Detect which cell encompasses the target text, then output its [X, Y] center coordinate. 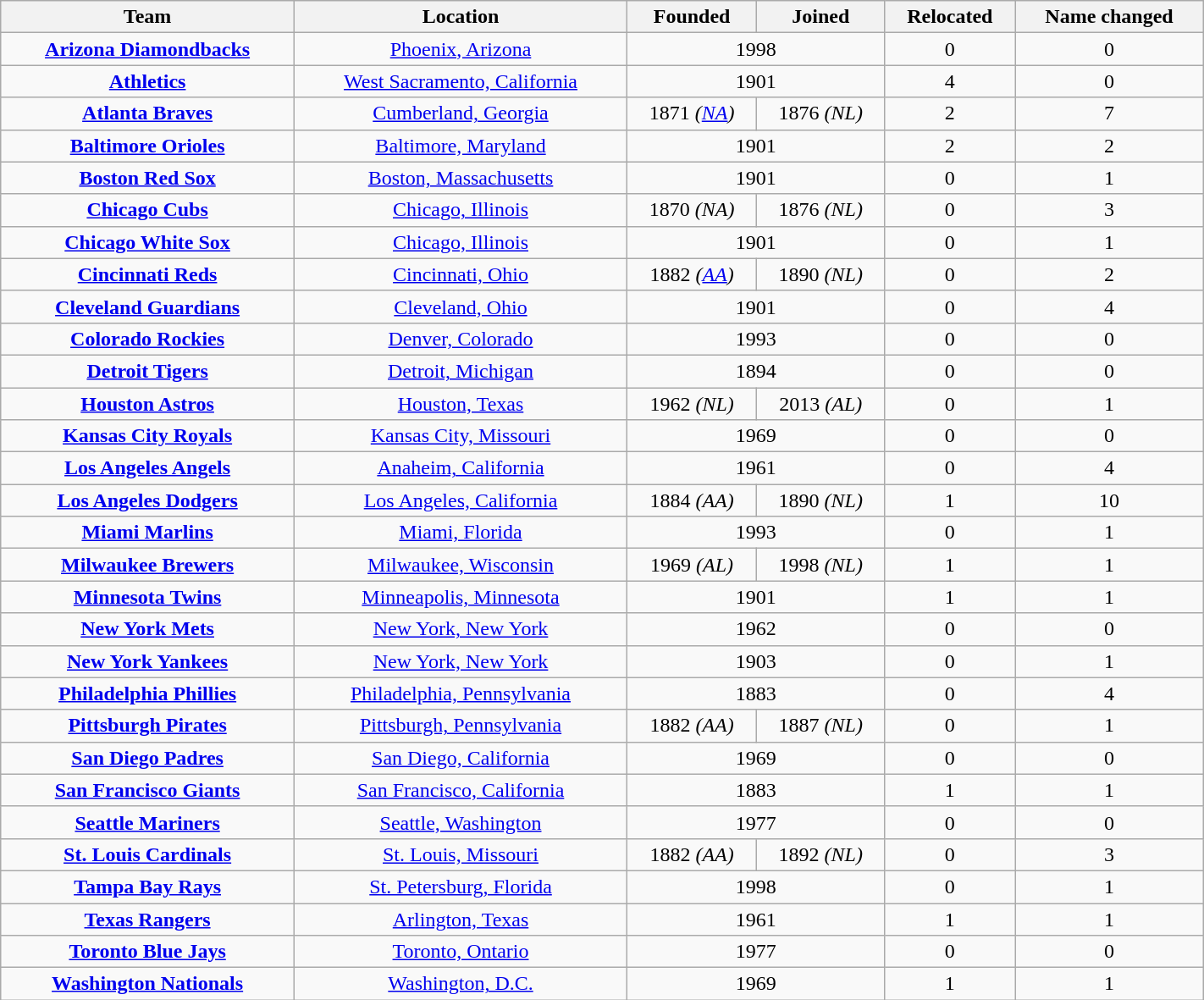
San Francisco Giants [147, 790]
San Diego, California [461, 758]
Detroit Tigers [147, 371]
Joined [821, 17]
San Francisco, California [461, 790]
Washington Nationals [147, 984]
1962 [756, 629]
Seattle Mariners [147, 822]
Cumberland, Georgia [461, 113]
Boston, Massachusetts [461, 178]
1969 (AL) [693, 565]
Arlington, Texas [461, 919]
New York Yankees [147, 661]
Cleveland Guardians [147, 307]
Miami, Florida [461, 533]
Houston Astros [147, 404]
St. Louis, Missouri [461, 854]
Pittsburgh, Pennsylvania [461, 726]
10 [1109, 500]
Phoenix, Arizona [461, 49]
Baltimore, Maryland [461, 146]
1884 (AA) [693, 500]
1892 (NL) [821, 854]
Seattle, Washington [461, 822]
Denver, Colorado [461, 339]
Atlanta Braves [147, 113]
Toronto, Ontario [461, 952]
Los Angeles Dodgers [147, 500]
Milwaukee Brewers [147, 565]
Minnesota Twins [147, 597]
Founded [693, 17]
1887 (NL) [821, 726]
Houston, Texas [461, 404]
Toronto Blue Jays [147, 952]
Team [147, 17]
1998 (NL) [821, 565]
Cleveland, Ohio [461, 307]
Texas Rangers [147, 919]
Boston Red Sox [147, 178]
Tampa Bay Rays [147, 887]
Cincinnati, Ohio [461, 274]
West Sacramento, California [461, 81]
New York Mets [147, 629]
Philadelphia, Pennsylvania [461, 693]
Minneapolis, Minnesota [461, 597]
Los Angeles Angels [147, 468]
1894 [756, 371]
Relocated [950, 17]
Baltimore Orioles [147, 146]
1871 (NA) [693, 113]
7 [1109, 113]
Los Angeles, California [461, 500]
Colorado Rockies [147, 339]
Anaheim, California [461, 468]
Miami Marlins [147, 533]
St. Petersburg, Florida [461, 887]
Chicago White Sox [147, 242]
1870 (NA) [693, 210]
2013 (AL) [821, 404]
Arizona Diamondbacks [147, 49]
Milwaukee, Wisconsin [461, 565]
Washington, D.C. [461, 984]
Pittsburgh Pirates [147, 726]
Kansas City Royals [147, 436]
Philadelphia Phillies [147, 693]
1903 [756, 661]
Cincinnati Reds [147, 274]
Detroit, Michigan [461, 371]
Name changed [1109, 17]
St. Louis Cardinals [147, 854]
Athletics [147, 81]
1962 (NL) [693, 404]
Location [461, 17]
Chicago Cubs [147, 210]
San Diego Padres [147, 758]
Kansas City, Missouri [461, 436]
